Return the (X, Y) coordinate for the center point of the cell that contains the specified text.  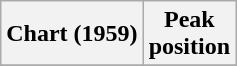
Peakposition (189, 34)
Chart (1959) (72, 34)
